Output the (X, Y) coordinate of the center of the cell containing the given text.  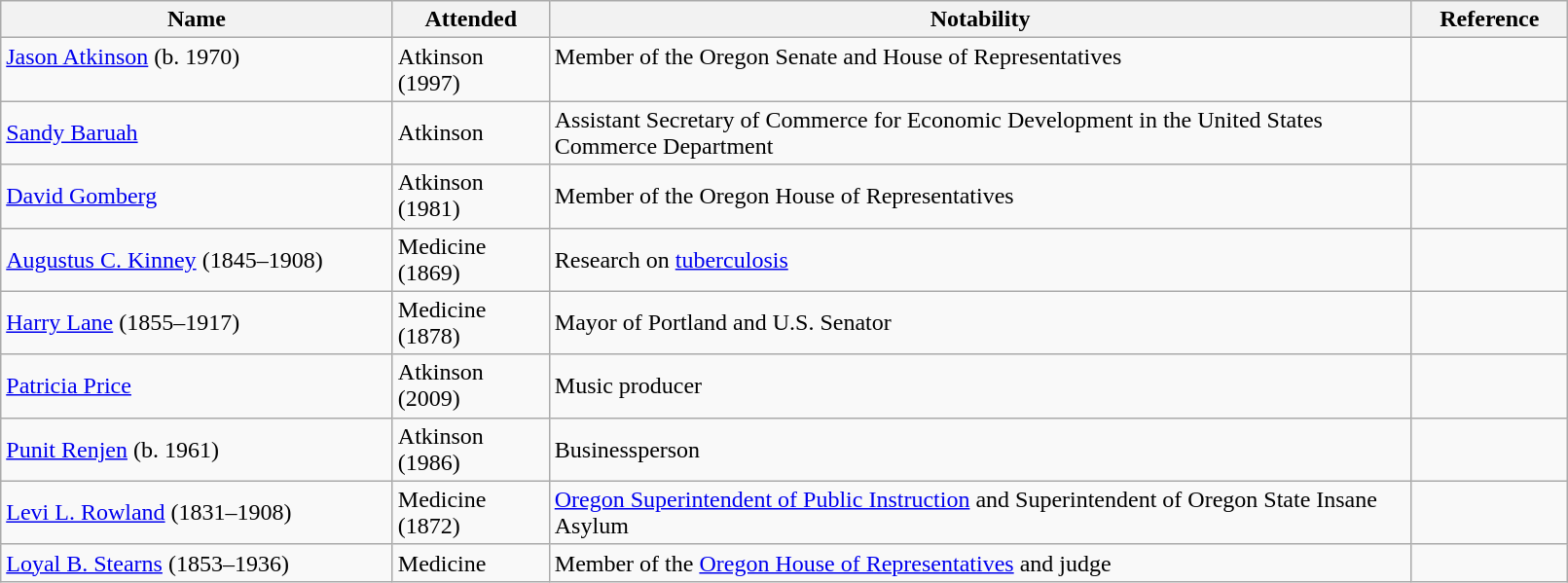
Name (197, 19)
Attended (471, 19)
Member of the Oregon House of Representatives (980, 197)
Jason Atkinson (b. 1970) (197, 70)
Harry Lane (1855–1917) (197, 323)
Reference (1489, 19)
Mayor of Portland and U.S. Senator (980, 323)
Patricia Price (197, 385)
Augustus C. Kinney (1845–1908) (197, 259)
Member of the Oregon Senate and House of Representatives (980, 70)
Levi L. Rowland (1831–1908) (197, 512)
Research on tuberculosis (980, 259)
Businessperson (980, 450)
Loyal B. Stearns (1853–1936) (197, 563)
Notability (980, 19)
David Gomberg (197, 197)
Member of the Oregon House of Representatives and judge (980, 563)
Punit Renjen (b. 1961) (197, 450)
Atkinson (1981) (471, 197)
Atkinson (1997) (471, 70)
Oregon Superintendent of Public Instruction and Superintendent of Oregon State Insane Asylum (980, 512)
Medicine (471, 563)
Atkinson (2009) (471, 385)
Medicine (1878) (471, 323)
Medicine (1869) (471, 259)
Atkinson (471, 132)
Medicine (1872) (471, 512)
Sandy Baruah (197, 132)
Music producer (980, 385)
Atkinson (1986) (471, 450)
Assistant Secretary of Commerce for Economic Development in the United States Commerce Department (980, 132)
